From the cell containing the given text, extract its center point as [x, y] coordinate. 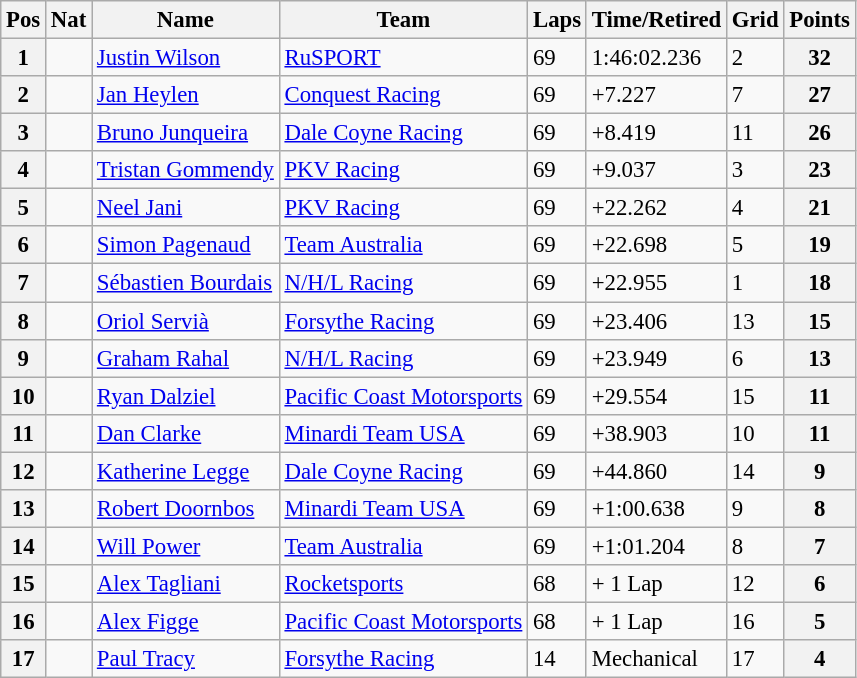
Ryan Dalziel [186, 396]
18 [820, 283]
Dan Clarke [186, 433]
23 [820, 170]
Sébastien Bourdais [186, 283]
+29.554 [656, 396]
Laps [558, 20]
RuSPORT [404, 58]
Name [186, 20]
+1:00.638 [656, 509]
+22.262 [656, 208]
19 [820, 245]
Paul Tracy [186, 659]
26 [820, 133]
+22.955 [656, 283]
Time/Retired [656, 20]
Nat [69, 20]
+7.227 [656, 95]
27 [820, 95]
Justin Wilson [186, 58]
+8.419 [656, 133]
Katherine Legge [186, 471]
Bruno Junqueira [186, 133]
Simon Pagenaud [186, 245]
Pos [24, 20]
Alex Tagliani [186, 584]
Grid [754, 20]
Alex Figge [186, 621]
+1:01.204 [656, 546]
1:46:02.236 [656, 58]
+23.949 [656, 358]
+38.903 [656, 433]
32 [820, 58]
+9.037 [656, 170]
Rocketsports [404, 584]
Graham Rahal [186, 358]
Team [404, 20]
+44.860 [656, 471]
+22.698 [656, 245]
Tristan Gommendy [186, 170]
Oriol Servià [186, 321]
Conquest Racing [404, 95]
Neel Jani [186, 208]
+23.406 [656, 321]
Points [820, 20]
Will Power [186, 546]
Mechanical [656, 659]
21 [820, 208]
Robert Doornbos [186, 509]
Jan Heylen [186, 95]
